Pinpoint the cell where the given text exists, returning its (x, y) midpoint coordinate. 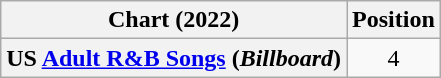
US Adult R&B Songs (Billboard) (174, 58)
Position (394, 20)
4 (394, 58)
Chart (2022) (174, 20)
